Provide the [x, y] coordinate of the cell's center where the given text is located.  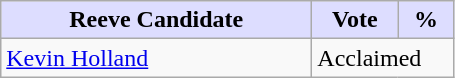
Vote [355, 20]
Acclaimed [383, 58]
Kevin Holland [156, 58]
Reeve Candidate [156, 20]
% [426, 20]
